Identify which cell holds the provided text, then report its (X, Y) central coordinate. 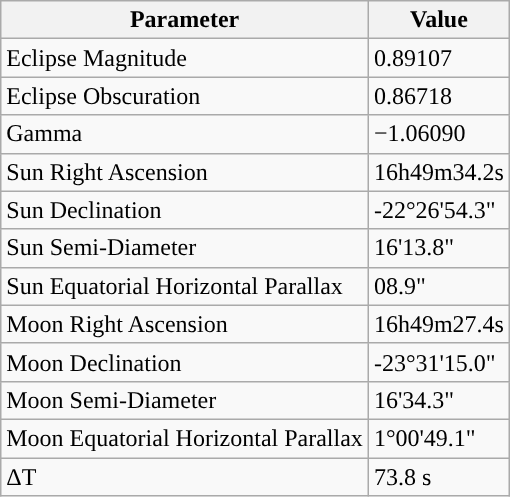
-23°31'15.0" (438, 362)
08.9" (438, 286)
-22°26'54.3" (438, 210)
16'13.8" (438, 248)
Moon Equatorial Horizontal Parallax (185, 438)
Sun Equatorial Horizontal Parallax (185, 286)
1°00'49.1" (438, 438)
Gamma (185, 134)
Sun Right Ascension (185, 172)
Moon Declination (185, 362)
0.86718 (438, 96)
Parameter (185, 20)
Moon Right Ascension (185, 324)
Sun Declination (185, 210)
Moon Semi-Diameter (185, 400)
0.89107 (438, 58)
Sun Semi-Diameter (185, 248)
16h49m27.4s (438, 324)
Eclipse Magnitude (185, 58)
−1.06090 (438, 134)
16'34.3" (438, 400)
ΔT (185, 477)
Value (438, 20)
73.8 s (438, 477)
16h49m34.2s (438, 172)
Eclipse Obscuration (185, 96)
